Provide the (X, Y) coordinate of the cell's center where the given text is located.  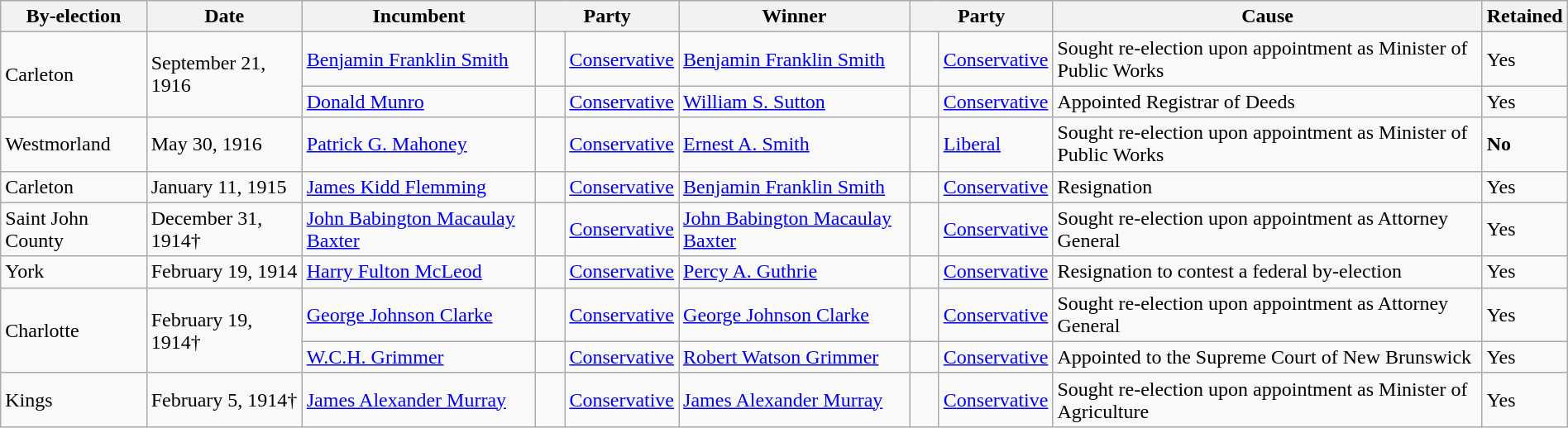
James Kidd Flemming (418, 187)
Appointed Registrar of Deeds (1267, 102)
Robert Watson Grimmer (795, 357)
York (74, 272)
Resignation to contest a federal by-election (1267, 272)
February 19, 1914† (224, 331)
By-election (74, 17)
Winner (795, 17)
William S. Sutton (795, 102)
Cause (1267, 17)
Resignation (1267, 187)
Appointed to the Supreme Court of New Brunswick (1267, 357)
Date (224, 17)
Sought re-election upon appointment as Minister of Agriculture (1267, 400)
Donald Munro (418, 102)
Ernest A. Smith (795, 144)
January 11, 1915 (224, 187)
Charlotte (74, 331)
Kings (74, 400)
May 30, 1916 (224, 144)
December 31, 1914† (224, 230)
Incumbent (418, 17)
September 21, 1916 (224, 74)
Patrick G. Mahoney (418, 144)
Westmorland (74, 144)
Percy A. Guthrie (795, 272)
February 19, 1914 (224, 272)
W.C.H. Grimmer (418, 357)
Liberal (996, 144)
Harry Fulton McLeod (418, 272)
Retained (1525, 17)
February 5, 1914† (224, 400)
No (1525, 144)
Saint John County (74, 230)
